Search for the cell housing the specified text and yield its (x, y) center coordinate. 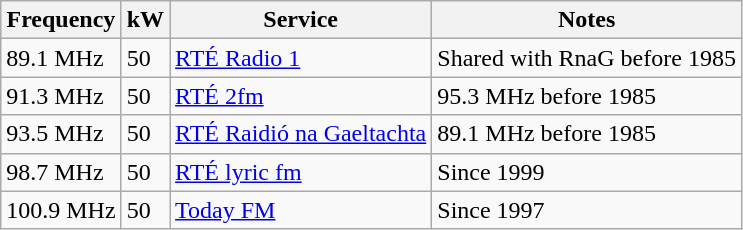
95.3 MHz before 1985 (587, 96)
93.5 MHz (61, 134)
98.7 MHz (61, 172)
Today FM (301, 210)
kW (145, 20)
Frequency (61, 20)
Since 1999 (587, 172)
RTÉ lyric fm (301, 172)
Since 1997 (587, 210)
RTÉ Radio 1 (301, 58)
Notes (587, 20)
RTÉ Raidió na Gaeltachta (301, 134)
91.3 MHz (61, 96)
89.1 MHz (61, 58)
Service (301, 20)
100.9 MHz (61, 210)
Shared with RnaG before 1985 (587, 58)
RTÉ 2fm (301, 96)
89.1 MHz before 1985 (587, 134)
